From the cell containing the given text, extract its center point as (x, y) coordinate. 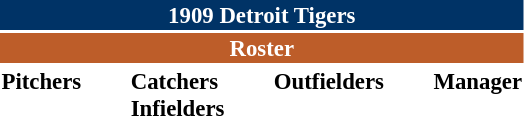
1909 Detroit Tigers (262, 15)
Roster (262, 48)
